Identify which cell holds the provided text, then report its [x, y] central coordinate. 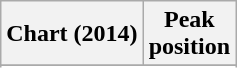
Peakposition [189, 34]
Chart (2014) [72, 34]
